Output the (X, Y) coordinate of the center of the cell containing the given text.  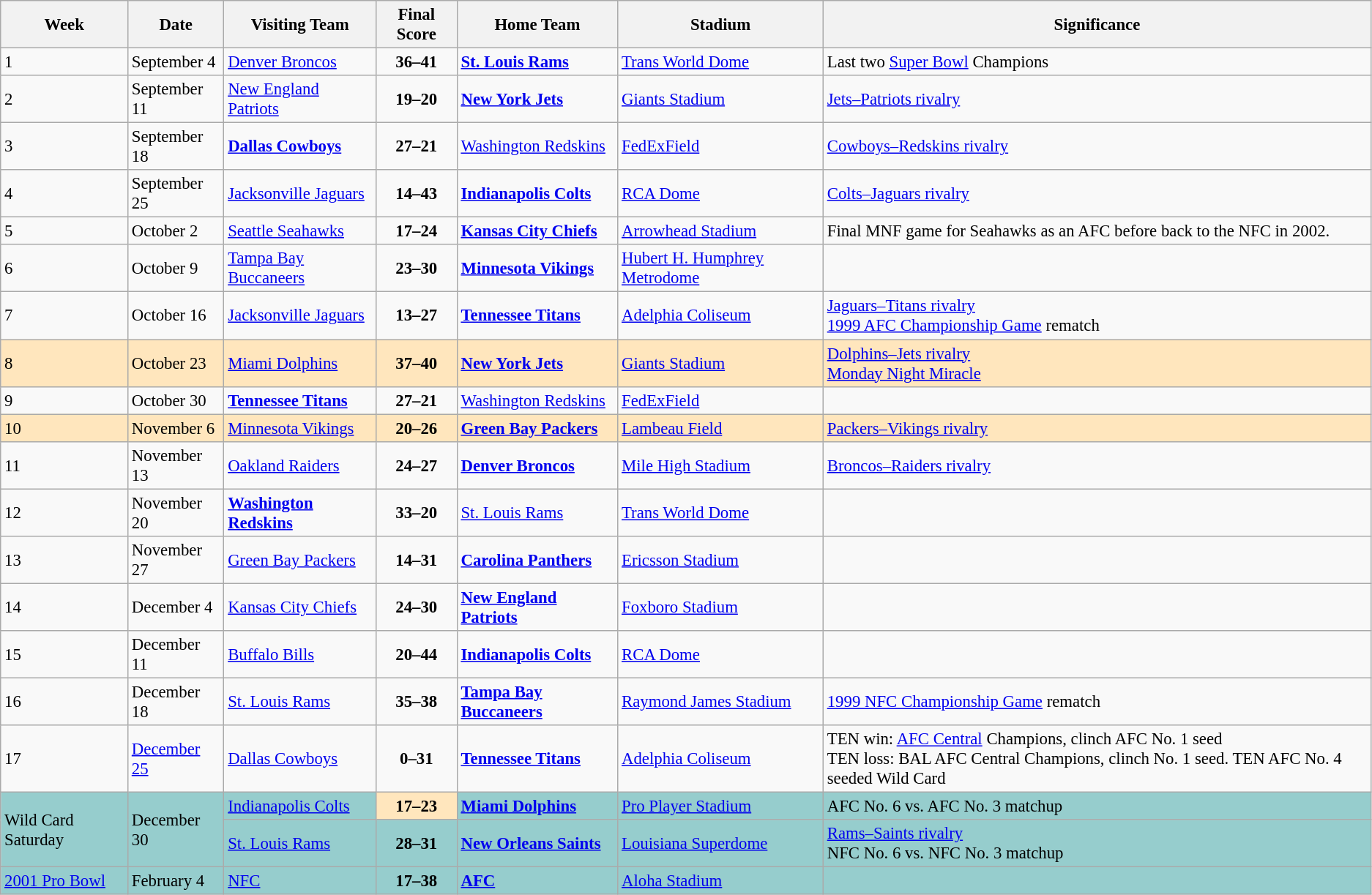
17 (64, 759)
Home Team (537, 25)
9 (64, 400)
24–27 (416, 465)
35–38 (416, 701)
Last two Super Bowl Champions (1097, 62)
October 2 (176, 231)
24–30 (416, 607)
12 (64, 512)
February 4 (176, 881)
0–31 (416, 759)
11 (64, 465)
December 25 (176, 759)
2001 Pro Bowl (64, 881)
Cowboys–Redskins rivalry (1097, 146)
October 16 (176, 316)
28–31 (416, 843)
Jets–Patriots rivalry (1097, 100)
33–20 (416, 512)
Visiting Team (300, 25)
20–26 (416, 428)
Packers–Vikings rivalry (1097, 428)
Colts–Jaguars rivalry (1097, 193)
NFC (300, 881)
Ericsson Stadium (720, 561)
TEN win: AFC Central Champions, clinch AFC No. 1 seedTEN loss: BAL AFC Central Champions, clinch No. 1 seed. TEN AFC No. 4 seeded Wild Card (1097, 759)
December 18 (176, 701)
10 (64, 428)
2 (64, 100)
Significance (1097, 25)
November 13 (176, 465)
September 11 (176, 100)
1999 NFC Championship Game rematch (1097, 701)
September 25 (176, 193)
7 (64, 316)
17–24 (416, 231)
Aloha Stadium (720, 881)
Raymond James Stadium (720, 701)
Dolphins–Jets rivalryMonday Night Miracle (1097, 363)
3 (64, 146)
37–40 (416, 363)
New Orleans Saints (537, 843)
17–23 (416, 806)
October 30 (176, 400)
Pro Player Stadium (720, 806)
AFC (537, 881)
Hubert H. Humphrey Metrodome (720, 268)
Carolina Panthers (537, 561)
September 18 (176, 146)
November 27 (176, 561)
Final MNF game for Seahawks as an AFC before back to the NFC in 2002. (1097, 231)
Seattle Seahawks (300, 231)
13 (64, 561)
23–30 (416, 268)
14 (64, 607)
20–44 (416, 654)
13–27 (416, 316)
Stadium (720, 25)
Week (64, 25)
5 (64, 231)
14–31 (416, 561)
Buffalo Bills (300, 654)
36–41 (416, 62)
November 6 (176, 428)
Jaguars–Titans rivalry1999 AFC Championship Game rematch (1097, 316)
17–38 (416, 881)
October 23 (176, 363)
Oakland Raiders (300, 465)
Date (176, 25)
14–43 (416, 193)
Wild Card Saturday (64, 830)
6 (64, 268)
8 (64, 363)
Arrowhead Stadium (720, 231)
December 30 (176, 830)
1 (64, 62)
16 (64, 701)
November 20 (176, 512)
September 4 (176, 62)
December 11 (176, 654)
Final Score (416, 25)
October 9 (176, 268)
19–20 (416, 100)
Rams–Saints rivalryNFC No. 6 vs. NFC No. 3 matchup (1097, 843)
4 (64, 193)
15 (64, 654)
AFC No. 6 vs. AFC No. 3 matchup (1097, 806)
Mile High Stadium (720, 465)
Lambeau Field (720, 428)
Broncos–Raiders rivalry (1097, 465)
Foxboro Stadium (720, 607)
December 4 (176, 607)
Louisiana Superdome (720, 843)
